Return the (X, Y) coordinate for the center point of the cell that contains the specified text.  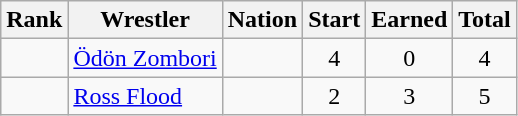
Ross Flood (145, 96)
Total (485, 20)
Wrestler (145, 20)
Rank (34, 20)
Earned (410, 20)
3 (410, 96)
2 (334, 96)
0 (410, 58)
Start (334, 20)
Ödön Zombori (145, 58)
5 (485, 96)
Nation (262, 20)
